Search for the cell housing the specified text and yield its [X, Y] center coordinate. 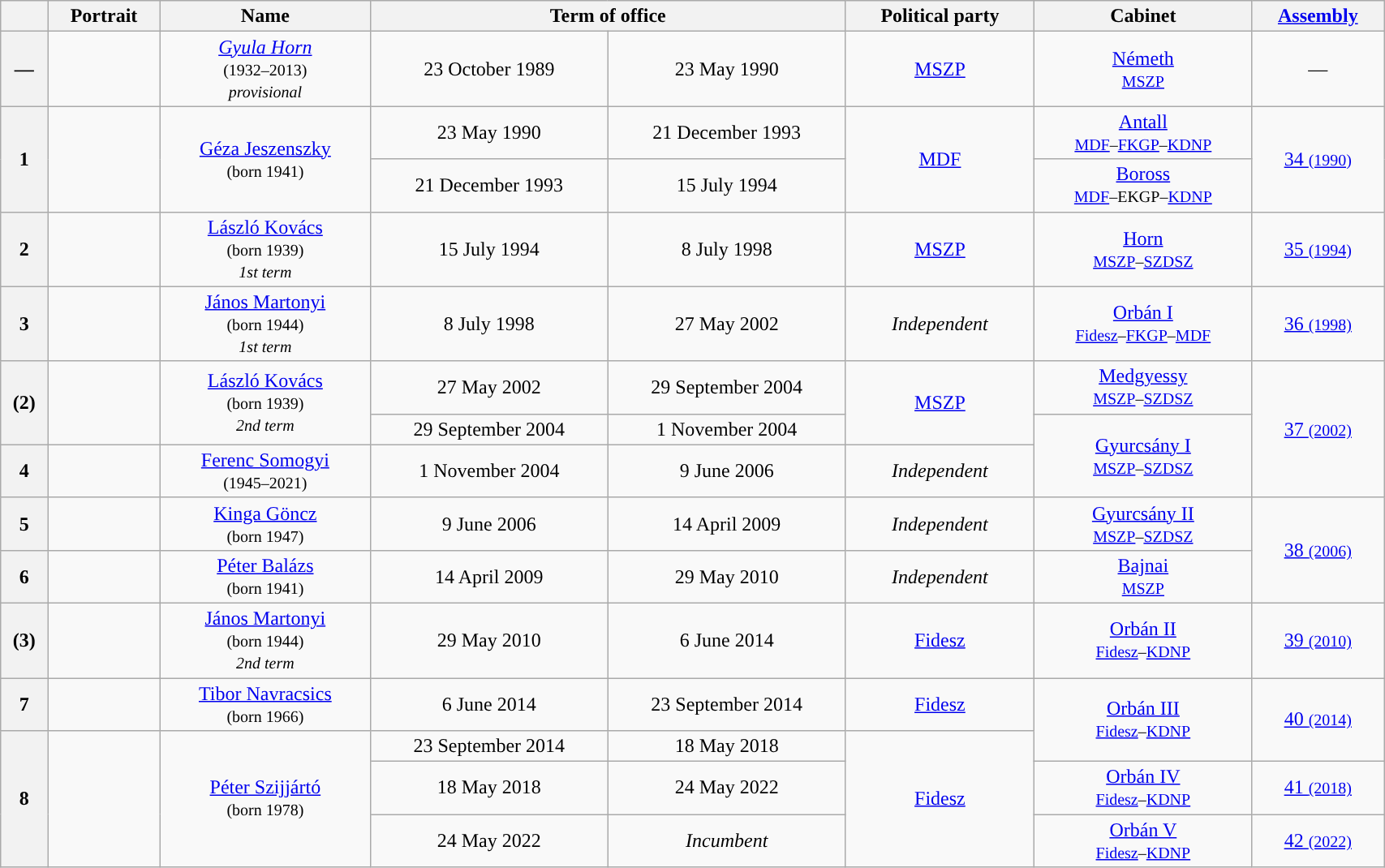
5 [24, 524]
László Kovács(born 1939)2nd term [265, 402]
Gyurcsány IIMSZP–SZDSZ [1143, 524]
4 [24, 471]
(3) [24, 640]
Orbán VFidesz–KDNP [1143, 840]
41 (2018) [1318, 789]
7 [24, 704]
Kinga Göncz(born 1947) [265, 524]
Tibor Navracsics(born 1966) [265, 704]
János Martonyi(born 1944)2nd term [265, 640]
3 [24, 324]
Assembly [1318, 16]
1 [24, 159]
(2) [24, 402]
AntallMDF–FKGP–KDNP [1143, 133]
2 [24, 249]
BajnaiMSZP [1143, 576]
Political party [940, 16]
34 (1990) [1318, 159]
Cabinet [1143, 16]
János Martonyi(born 1944)1st term [265, 324]
Ferenc Somogyi(1945–2021) [265, 471]
Péter Balázs(born 1941) [265, 576]
Gyurcsány IMSZP–SZDSZ [1143, 456]
42 (2022) [1318, 840]
8 [24, 799]
László Kovács(born 1939)1st term [265, 249]
39 (2010) [1318, 640]
37 (2002) [1318, 429]
Term of office [608, 16]
Péter Szijjártó(born 1978) [265, 799]
Orbán IVFidesz–KDNP [1143, 789]
23 October 1989 [488, 69]
MDF [940, 159]
Portrait [104, 16]
Name [265, 16]
BorossMDF–EKGP–KDNP [1143, 185]
Orbán IFidesz–FKGP–MDF [1143, 324]
Incumbent [727, 840]
38 (2006) [1318, 550]
6 [24, 576]
Géza Jeszenszky(born 1941) [265, 159]
35 (1994) [1318, 249]
HornMSZP–SZDSZ [1143, 249]
Gyula Horn(1932–2013)provisional [265, 69]
Orbán IIIFidesz–KDNP [1143, 720]
40 (2014) [1318, 720]
NémethMSZP [1143, 69]
MedgyessyMSZP–SZDSZ [1143, 388]
36 (1998) [1318, 324]
Orbán IIFidesz–KDNP [1143, 640]
